Determine the (X, Y) coordinate at the center of the cell enclosing the given text.  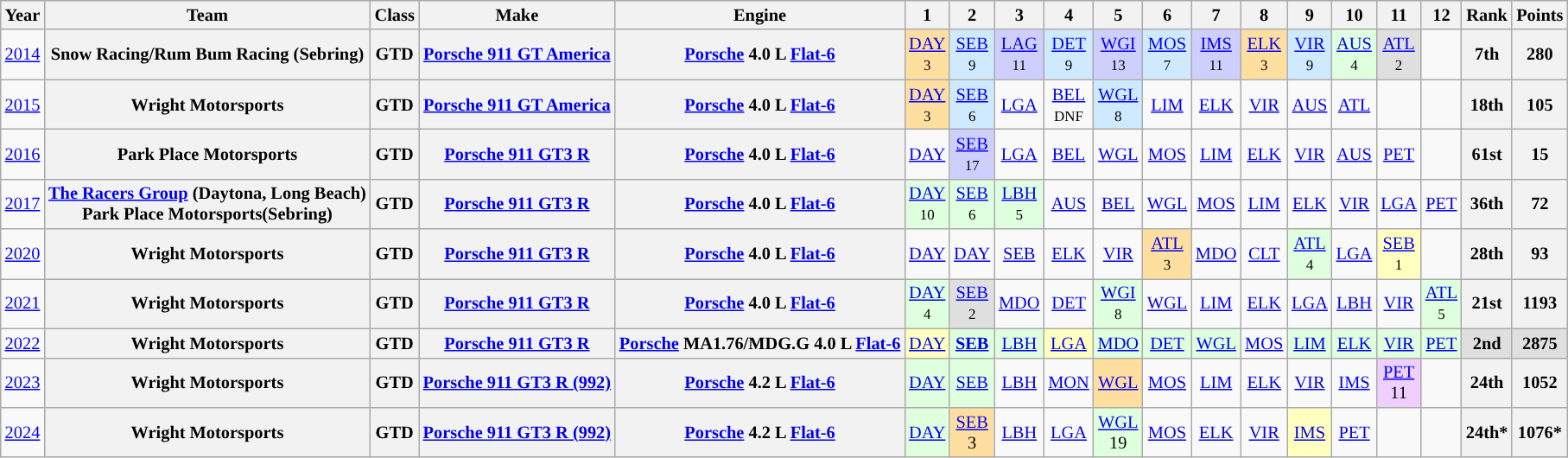
2 (972, 15)
DET 9 (1068, 54)
SEB 17 (972, 154)
61st (1487, 154)
280 (1539, 54)
2nd (1487, 343)
The Racers Group (Daytona, Long Beach)Park Place Motorsports(Sebring) (207, 204)
WGI 13 (1118, 54)
4 (1068, 15)
BEL DNF (1068, 105)
9 (1310, 15)
Year (22, 15)
12 (1441, 15)
WGI 8 (1118, 303)
ELK 3 (1264, 54)
7th (1487, 54)
36th (1487, 204)
IMS 11 (1216, 54)
2014 (22, 54)
VIR 9 (1310, 54)
Make (517, 15)
DAY 4 (927, 303)
10 (1355, 15)
Park Place Motorsports (207, 154)
5 (1118, 15)
Class (395, 15)
MOS7 (1167, 54)
24th (1487, 383)
1193 (1539, 303)
3 (1019, 15)
SEB 2 (972, 303)
7 (1216, 15)
SEB 9 (972, 54)
ATL 2 (1399, 54)
18th (1487, 105)
28th (1487, 254)
2023 (22, 383)
PET11 (1399, 383)
SEB 1 (1399, 254)
Rank (1487, 15)
72 (1539, 204)
2022 (22, 343)
11 (1399, 15)
ATL 5 (1441, 303)
WGL19 (1118, 432)
2021 (22, 303)
15 (1539, 154)
Engine (760, 15)
105 (1539, 105)
1 (927, 15)
Snow Racing/Rum Bum Racing (Sebring) (207, 54)
21st (1487, 303)
LBH 5 (1019, 204)
ATL 3 (1167, 254)
2016 (22, 154)
AUS 4 (1355, 54)
24th* (1487, 432)
8 (1264, 15)
LAG11 (1019, 54)
2024 (22, 432)
MON (1068, 383)
2017 (22, 204)
Porsche MA1.76/MDG.G 4.0 L Flat-6 (760, 343)
2020 (22, 254)
CLT (1264, 254)
93 (1539, 254)
DAY 10 (927, 204)
Team (207, 15)
WGL 8 (1118, 105)
2875 (1539, 343)
2015 (22, 105)
ATL 4 (1310, 254)
1052 (1539, 383)
6 (1167, 15)
1076* (1539, 432)
ATL (1355, 105)
SEB3 (972, 432)
Points (1539, 15)
